Search for the cell housing the specified text and yield its [X, Y] center coordinate. 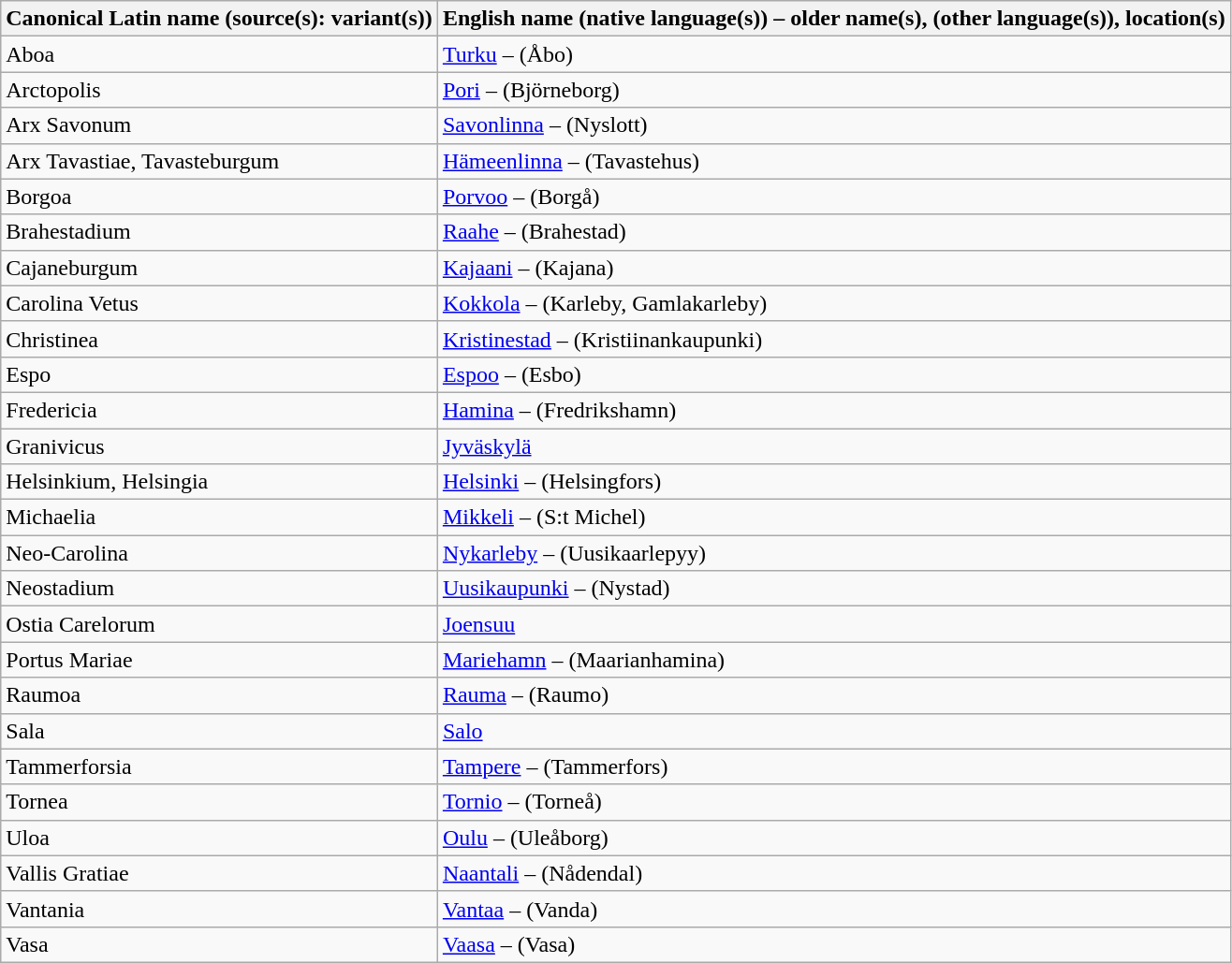
Vantania [219, 909]
Fredericia [219, 410]
Espo [219, 374]
Arctopolis [219, 90]
Cajaneburgum [219, 268]
Sala [219, 731]
Canonical Latin name (source(s): variant(s)) [219, 19]
Granivicus [219, 446]
Nykarleby – (Uusikaarlepyy) [833, 553]
Uloa [219, 838]
Vaasa – (Vasa) [833, 944]
Ostia Carelorum [219, 624]
Kokkola – (Karleby, Gamlakarleby) [833, 303]
Helsinkium, Helsingia [219, 482]
English name (native language(s)) – older name(s), (other language(s)), location(s) [833, 19]
Hamina – (Fredrikshamn) [833, 410]
Carolina Vetus [219, 303]
Hämeenlinna – (Tavastehus) [833, 161]
Helsinki – (Helsingfors) [833, 482]
Joensuu [833, 624]
Michaelia [219, 518]
Mariehamn – (Maarianhamina) [833, 660]
Savonlinna – (Nyslott) [833, 125]
Jyväskylä [833, 446]
Aboa [219, 54]
Vasa [219, 944]
Rauma – (Raumo) [833, 695]
Uusikaupunki – (Nystad) [833, 589]
Tammerforsia [219, 766]
Raahe – (Brahestad) [833, 232]
Kristinestad – (Kristiinankaupunki) [833, 339]
Pori – (Björneborg) [833, 90]
Arx Tavastiae, Tavasteburgum [219, 161]
Borgoa [219, 197]
Kajaani – (Kajana) [833, 268]
Mikkeli – (S:t Michel) [833, 518]
Oulu – (Uleåborg) [833, 838]
Christinea [219, 339]
Neostadium [219, 589]
Tornea [219, 802]
Vantaa – (Vanda) [833, 909]
Salo [833, 731]
Raumoa [219, 695]
Portus Mariae [219, 660]
Neo-Carolina [219, 553]
Vallis Gratiae [219, 873]
Porvoo – (Borgå) [833, 197]
Turku – (Åbo) [833, 54]
Tampere – (Tammerfors) [833, 766]
Tornio – (Torneå) [833, 802]
Brahestadium [219, 232]
Espoo – (Esbo) [833, 374]
Naantali – (Nådendal) [833, 873]
Arx Savonum [219, 125]
